Pinpoint the cell where the given text exists, returning its (X, Y) midpoint coordinate. 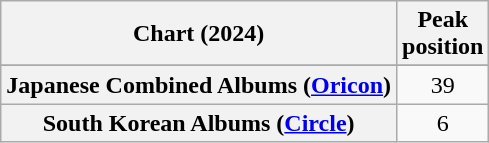
39 (443, 85)
Chart (2024) (199, 34)
6 (443, 123)
Japanese Combined Albums (Oricon) (199, 85)
Peakposition (443, 34)
South Korean Albums (Circle) (199, 123)
